Locate the cell with the specified text and output its [x, y] center coordinate. 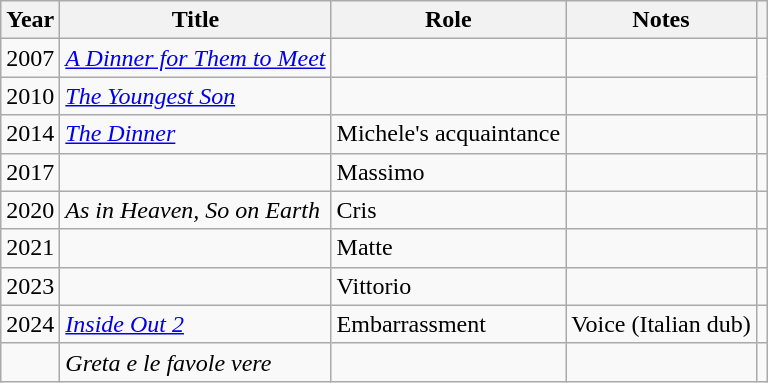
Role [448, 20]
Vittorio [448, 286]
Michele's acquaintance [448, 134]
2010 [30, 96]
Greta e le favole vere [196, 362]
2024 [30, 324]
2014 [30, 134]
A Dinner for Them to Meet [196, 58]
Massimo [448, 172]
Voice (Italian dub) [662, 324]
Title [196, 20]
2020 [30, 210]
Cris [448, 210]
2007 [30, 58]
Matte [448, 248]
The Youngest Son [196, 96]
2023 [30, 286]
Year [30, 20]
As in Heaven, So on Earth [196, 210]
2017 [30, 172]
2021 [30, 248]
The Dinner [196, 134]
Notes [662, 20]
Inside Out 2 [196, 324]
Embarrassment [448, 324]
